Provide the (x, y) coordinate of the cell's center where the given text is located.  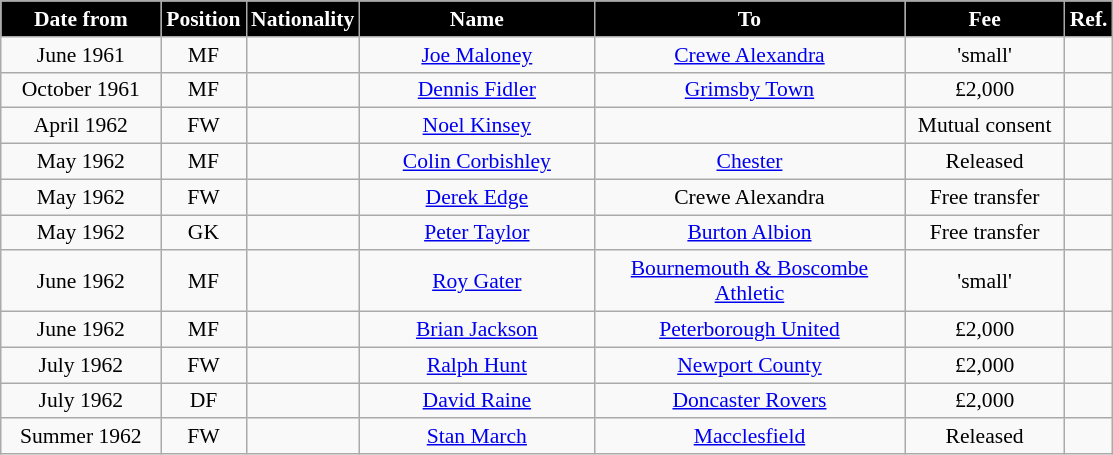
To (749, 19)
June 1961 (81, 55)
Fee (985, 19)
Ref. (1089, 19)
Burton Albion (749, 233)
David Raine (476, 401)
Joe Maloney (476, 55)
Newport County (749, 365)
Peterborough United (749, 330)
Doncaster Rovers (749, 401)
April 1962 (81, 126)
Derek Edge (476, 197)
Roy Gater (476, 282)
Dennis Fidler (476, 90)
Ralph Hunt (476, 365)
Bournemouth & Boscombe Athletic (749, 282)
Name (476, 19)
Stan March (476, 437)
Summer 1962 (81, 437)
Macclesfield (749, 437)
GK (204, 233)
Peter Taylor (476, 233)
October 1961 (81, 90)
Grimsby Town (749, 90)
Mutual consent (985, 126)
Colin Corbishley (476, 162)
DF (204, 401)
Date from (81, 19)
Position (204, 19)
Brian Jackson (476, 330)
Noel Kinsey (476, 126)
Chester (749, 162)
Nationality (302, 19)
